Scan for the cell matching the given text and deliver its [X, Y] coordinate at center. 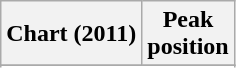
Chart (2011) [72, 34]
Peakposition [188, 34]
